Find where the given text appears and provide that cell's center as [x, y] coordinate. 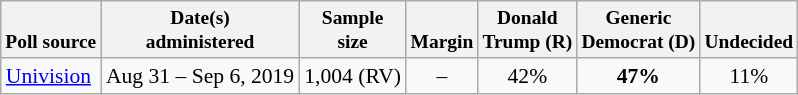
Poll source [51, 30]
42% [528, 76]
Undecided [749, 30]
Aug 31 – Sep 6, 2019 [200, 76]
GenericDemocrat (D) [638, 30]
1,004 (RV) [352, 76]
DonaldTrump (R) [528, 30]
Date(s)administered [200, 30]
47% [638, 76]
Univision [51, 76]
Margin [442, 30]
11% [749, 76]
– [442, 76]
Samplesize [352, 30]
